Extract the [x, y] coordinate from the center of the cell holding the provided text.  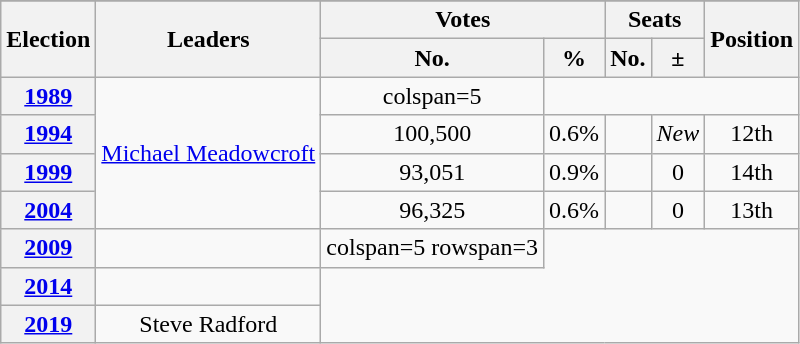
colspan=5 [432, 96]
New [678, 134]
2004 [48, 210]
12th [752, 134]
100,500 [432, 134]
1994 [48, 134]
% [574, 58]
2009 [48, 248]
2014 [48, 286]
± [678, 58]
1999 [48, 172]
13th [752, 210]
Michael Meadowcroft [208, 153]
2019 [48, 324]
Votes [463, 20]
Seats [655, 20]
96,325 [432, 210]
14th [752, 172]
Election [48, 39]
Steve Radford [208, 324]
0.9% [574, 172]
colspan=5 rowspan=3 [432, 248]
93,051 [432, 172]
Leaders [208, 39]
1989 [48, 96]
Position [752, 39]
